Pinpoint the cell where the given text exists, returning its [x, y] midpoint coordinate. 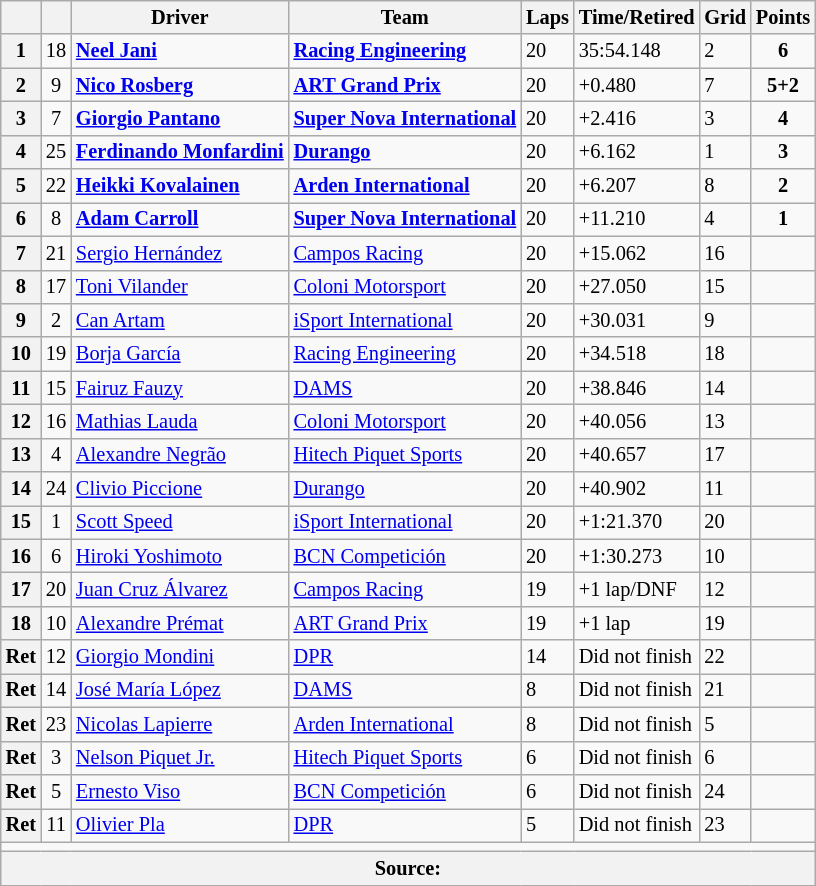
José María López [180, 690]
5+2 [783, 85]
+0.480 [637, 85]
+1 lap/DNF [637, 589]
Giorgio Pantano [180, 118]
Grid [725, 17]
+15.062 [637, 253]
Borja García [180, 354]
Giorgio Mondini [180, 657]
+40.056 [637, 421]
Nelson Piquet Jr. [180, 758]
+2.416 [637, 118]
Nicolas Lapierre [180, 724]
Clivio Piccione [180, 489]
Fairuz Fauzy [180, 388]
Team [405, 17]
+34.518 [637, 354]
+40.657 [637, 455]
Scott Speed [180, 522]
Alexandre Negrão [180, 455]
+1 lap [637, 623]
Points [783, 17]
35:54.148 [637, 51]
Adam Carroll [180, 219]
Heikki Kovalainen [180, 186]
Neel Jani [180, 51]
Nico Rosberg [180, 85]
Olivier Pla [180, 825]
25 [56, 152]
+30.031 [637, 320]
+11.210 [637, 219]
Toni Vilander [180, 287]
Alexandre Prémat [180, 623]
Driver [180, 17]
+1:30.273 [637, 556]
+40.902 [637, 489]
Ernesto Viso [180, 791]
Laps [548, 17]
+1:21.370 [637, 522]
Mathias Lauda [180, 421]
Hiroki Yoshimoto [180, 556]
+27.050 [637, 287]
Can Artam [180, 320]
+6.207 [637, 186]
Juan Cruz Álvarez [180, 589]
Time/Retired [637, 17]
Sergio Hernández [180, 253]
Ferdinando Monfardini [180, 152]
+6.162 [637, 152]
Source: [408, 868]
+38.846 [637, 388]
